Output the [X, Y] coordinate of the center of the cell containing the given text.  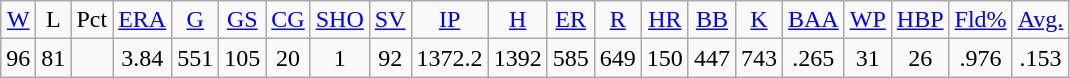
WP [868, 20]
IP [450, 20]
L [54, 20]
.265 [813, 58]
Pct [92, 20]
447 [712, 58]
.153 [1040, 58]
20 [288, 58]
3.84 [142, 58]
R [618, 20]
1372.2 [450, 58]
G [196, 20]
SV [390, 20]
H [518, 20]
HBP [920, 20]
743 [758, 58]
551 [196, 58]
Avg. [1040, 20]
.976 [980, 58]
31 [868, 58]
SHO [340, 20]
Fld% [980, 20]
BB [712, 20]
96 [18, 58]
150 [664, 58]
649 [618, 58]
CG [288, 20]
ER [570, 20]
26 [920, 58]
105 [242, 58]
GS [242, 20]
1 [340, 58]
W [18, 20]
81 [54, 58]
HR [664, 20]
K [758, 20]
ERA [142, 20]
1392 [518, 58]
585 [570, 58]
BAA [813, 20]
92 [390, 58]
